For the text-containing cell, return its midpoint in [X, Y] coordinate format. 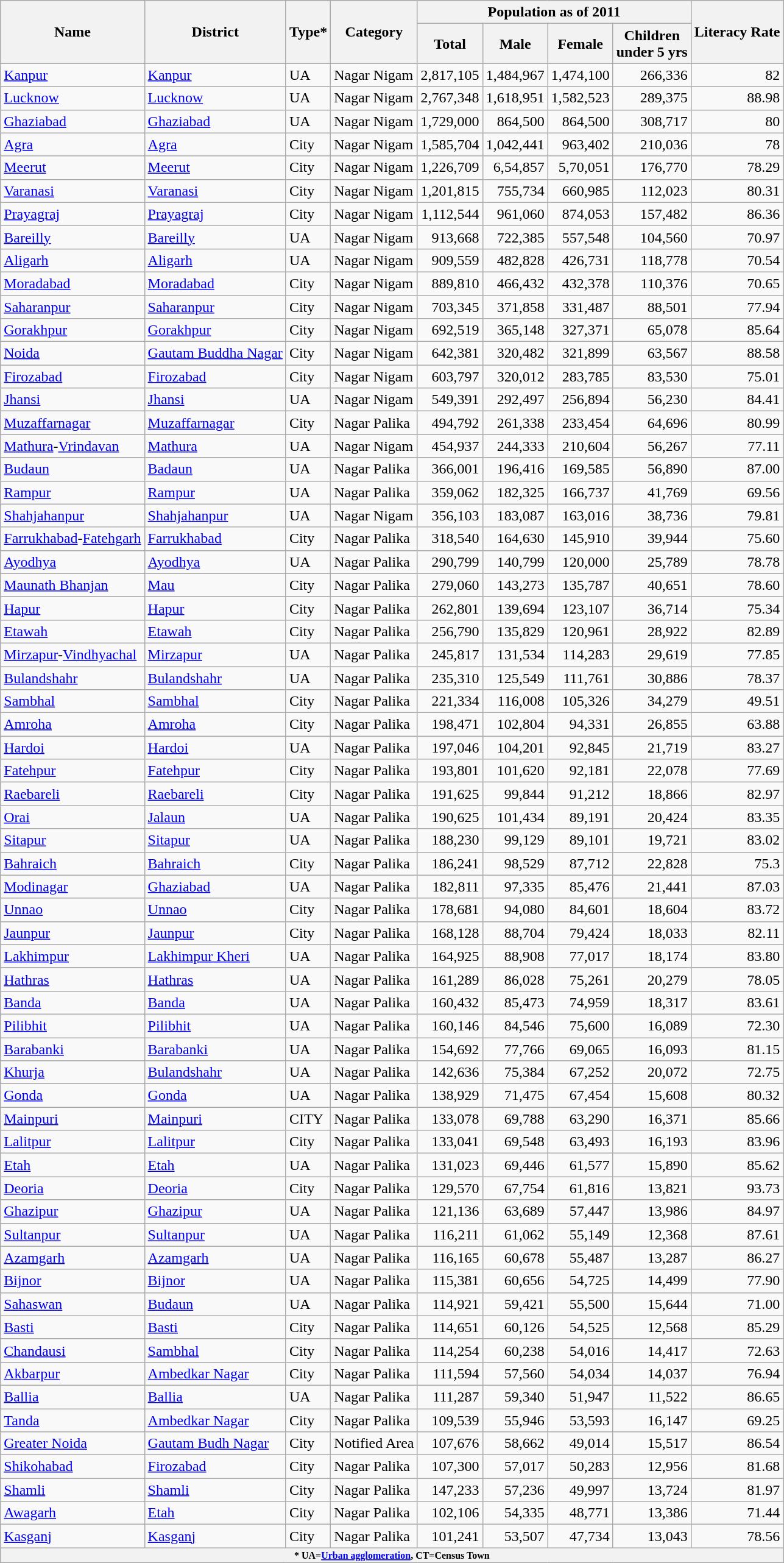
Male [515, 44]
84.41 [737, 400]
71.44 [737, 1513]
86.65 [737, 1397]
160,432 [450, 1002]
60,678 [515, 1258]
94,080 [515, 910]
290,799 [450, 562]
Farrukhabad [215, 539]
233,454 [580, 423]
Noida [72, 353]
262,801 [450, 608]
76.94 [737, 1373]
110,376 [652, 283]
75.01 [737, 377]
Population as of 2011 [554, 12]
101,620 [515, 771]
163,016 [580, 516]
722,385 [515, 237]
256,790 [450, 631]
Mathura-Vrindavan [72, 446]
13,986 [652, 1211]
133,041 [450, 1142]
56,230 [652, 400]
371,858 [515, 307]
Awagarh [72, 1513]
70.54 [737, 260]
104,201 [515, 748]
169,585 [580, 469]
116,008 [515, 701]
80 [737, 121]
Shikohabad [72, 1467]
85.66 [737, 1119]
88.98 [737, 98]
* UA=Urban agglomeration, CT=Census Town [392, 1555]
366,001 [450, 469]
703,345 [450, 307]
147,233 [450, 1490]
86.54 [737, 1444]
256,894 [580, 400]
359,062 [450, 492]
15,890 [652, 1165]
115,381 [450, 1281]
909,559 [450, 260]
87.00 [737, 469]
78.37 [737, 678]
120,961 [580, 631]
59,421 [515, 1304]
60,656 [515, 1281]
49,997 [580, 1490]
91,212 [580, 794]
87,712 [580, 863]
89,191 [580, 817]
80.32 [737, 1096]
104,560 [652, 237]
188,230 [450, 840]
78.60 [737, 585]
432,378 [580, 283]
20,279 [652, 979]
2,767,348 [450, 98]
55,500 [580, 1304]
101,241 [450, 1536]
191,625 [450, 794]
13,821 [652, 1188]
15,517 [652, 1444]
86.27 [737, 1258]
86,028 [515, 979]
District [215, 32]
482,828 [515, 260]
85.64 [737, 330]
30,886 [652, 678]
Lakhimpur [72, 956]
Greater Noida [72, 1444]
161,289 [450, 979]
72.30 [737, 1026]
Name [72, 32]
Mau [215, 585]
63,689 [515, 1211]
160,146 [450, 1026]
65,078 [652, 330]
114,921 [450, 1304]
56,267 [652, 446]
193,801 [450, 771]
78.78 [737, 562]
1,474,100 [580, 75]
57,560 [515, 1373]
16,089 [652, 1026]
54,525 [580, 1327]
129,570 [450, 1188]
454,937 [450, 446]
Lakhimpur Kheri [215, 956]
19,721 [652, 840]
63,290 [580, 1119]
83.61 [737, 1002]
1,226,709 [450, 168]
56,890 [652, 469]
82.97 [737, 794]
101,434 [515, 817]
81.97 [737, 1490]
603,797 [450, 377]
Gautam Buddha Nagar [215, 353]
75,600 [580, 1026]
15,608 [652, 1096]
53,507 [515, 1536]
88,704 [515, 933]
80.31 [737, 191]
Female [580, 44]
70.97 [737, 237]
83.27 [737, 748]
549,391 [450, 400]
69,788 [515, 1119]
961,060 [515, 214]
38,736 [652, 516]
13,287 [652, 1258]
15,644 [652, 1304]
85.29 [737, 1327]
Khurja [72, 1072]
67,754 [515, 1188]
168,128 [450, 933]
28,922 [652, 631]
121,136 [450, 1211]
99,129 [515, 840]
85,476 [580, 887]
88,501 [652, 307]
279,060 [450, 585]
67,252 [580, 1072]
82 [737, 75]
75,384 [515, 1072]
88.58 [737, 353]
245,817 [450, 654]
660,985 [580, 191]
92,181 [580, 771]
63,567 [652, 353]
77,766 [515, 1049]
40,651 [652, 585]
81.68 [737, 1467]
190,625 [450, 817]
77.69 [737, 771]
186,241 [450, 863]
77,017 [580, 956]
53,593 [580, 1420]
107,300 [450, 1467]
2,817,105 [450, 75]
1,582,523 [580, 98]
72.75 [737, 1072]
Mathura [215, 446]
142,636 [450, 1072]
75.60 [737, 539]
114,254 [450, 1350]
54,016 [580, 1350]
Literacy Rate [737, 32]
426,731 [580, 260]
72.63 [737, 1350]
Akbarpur [72, 1373]
Category [374, 32]
164,630 [515, 539]
69,548 [515, 1142]
69.25 [737, 1420]
116,211 [450, 1235]
1,585,704 [450, 144]
70.65 [737, 283]
13,386 [652, 1513]
57,447 [580, 1211]
84.97 [737, 1211]
78.56 [737, 1536]
57,236 [515, 1490]
1,618,951 [515, 98]
16,093 [652, 1049]
77.90 [737, 1281]
131,534 [515, 654]
78 [737, 144]
283,785 [580, 377]
63.88 [737, 725]
466,432 [515, 283]
26,855 [652, 725]
94,331 [580, 725]
21,719 [652, 748]
54,725 [580, 1281]
75.3 [737, 863]
157,482 [652, 214]
365,148 [515, 330]
81.15 [737, 1049]
Maunath Bhanjan [72, 585]
39,944 [652, 539]
58,662 [515, 1444]
356,103 [450, 516]
221,334 [450, 701]
16,193 [652, 1142]
102,106 [450, 1513]
198,471 [450, 725]
1,729,000 [450, 121]
12,568 [652, 1327]
54,335 [515, 1513]
913,668 [450, 237]
83.35 [737, 817]
16,371 [652, 1119]
114,283 [580, 654]
86.36 [737, 214]
327,371 [580, 330]
83.02 [737, 840]
Tanda [72, 1420]
Jalaun [215, 817]
80.99 [737, 423]
331,487 [580, 307]
320,012 [515, 377]
93.73 [737, 1188]
261,338 [515, 423]
Sahaswan [72, 1304]
61,062 [515, 1235]
85.62 [737, 1165]
182,325 [515, 492]
29,619 [652, 654]
145,910 [580, 539]
1,201,815 [450, 191]
79.81 [737, 516]
79,424 [580, 933]
57,017 [515, 1467]
99,844 [515, 794]
55,487 [580, 1258]
75,261 [580, 979]
116,165 [450, 1258]
18,604 [652, 910]
292,497 [515, 400]
494,792 [450, 423]
182,811 [450, 887]
75.34 [737, 608]
54,034 [580, 1373]
178,681 [450, 910]
114,651 [450, 1327]
Farrukhabad-Fatehgarh [72, 539]
69,446 [515, 1165]
131,023 [450, 1165]
20,424 [652, 817]
71.00 [737, 1304]
1,112,544 [450, 214]
83.72 [737, 910]
59,340 [515, 1397]
18,174 [652, 956]
Mirzapur [215, 654]
83,530 [652, 377]
874,053 [580, 214]
166,737 [580, 492]
55,946 [515, 1420]
Children under 5 yrs [652, 44]
87.03 [737, 887]
13,724 [652, 1490]
120,000 [580, 562]
34,279 [652, 701]
20,072 [652, 1072]
98,529 [515, 863]
197,046 [450, 748]
97,335 [515, 887]
12,368 [652, 1235]
49,014 [580, 1444]
77.85 [737, 654]
50,283 [580, 1467]
963,402 [580, 144]
111,594 [450, 1373]
63,493 [580, 1142]
25,789 [652, 562]
Chandausi [72, 1350]
84,601 [580, 910]
143,273 [515, 585]
49.51 [737, 701]
Modinagar [72, 887]
164,925 [450, 956]
89,101 [580, 840]
Mirzapur-Vindhyachal [72, 654]
5,70,051 [580, 168]
92,845 [580, 748]
41,769 [652, 492]
1,042,441 [515, 144]
14,037 [652, 1373]
60,238 [515, 1350]
61,577 [580, 1165]
176,770 [652, 168]
139,694 [515, 608]
196,416 [515, 469]
Gautam Budh Nagar [215, 1444]
71,475 [515, 1096]
138,929 [450, 1096]
308,717 [652, 121]
210,604 [580, 446]
83.96 [737, 1142]
18,866 [652, 794]
36,714 [652, 608]
112,023 [652, 191]
210,036 [652, 144]
60,126 [515, 1327]
Notified Area [374, 1444]
321,899 [580, 353]
51,947 [580, 1397]
83.80 [737, 956]
318,540 [450, 539]
105,326 [580, 701]
320,482 [515, 353]
18,033 [652, 933]
140,799 [515, 562]
77.94 [737, 307]
183,087 [515, 516]
84,546 [515, 1026]
1,484,967 [515, 75]
14,499 [652, 1281]
12,956 [652, 1467]
85,473 [515, 1002]
102,804 [515, 725]
125,549 [515, 678]
22,828 [652, 863]
78.29 [737, 168]
111,287 [450, 1397]
82.89 [737, 631]
154,692 [450, 1049]
133,078 [450, 1119]
64,696 [652, 423]
22,078 [652, 771]
135,829 [515, 631]
Orai [72, 817]
755,734 [515, 191]
78.05 [737, 979]
889,810 [450, 283]
109,539 [450, 1420]
Badaun [215, 469]
6,54,857 [515, 168]
107,676 [450, 1444]
88,908 [515, 956]
Total [450, 44]
692,519 [450, 330]
111,761 [580, 678]
235,310 [450, 678]
55,149 [580, 1235]
11,522 [652, 1397]
21,441 [652, 887]
CITY [308, 1119]
135,787 [580, 585]
266,336 [652, 75]
69,065 [580, 1049]
244,333 [515, 446]
47,734 [580, 1536]
69.56 [737, 492]
77.11 [737, 446]
118,778 [652, 260]
16,147 [652, 1420]
74,959 [580, 1002]
18,317 [652, 1002]
123,107 [580, 608]
14,417 [652, 1350]
87.61 [737, 1235]
67,454 [580, 1096]
82.11 [737, 933]
642,381 [450, 353]
48,771 [580, 1513]
13,043 [652, 1536]
Type* [308, 32]
289,375 [652, 98]
557,548 [580, 237]
61,816 [580, 1188]
